Detect which cell encompasses the target text, then output its [x, y] center coordinate. 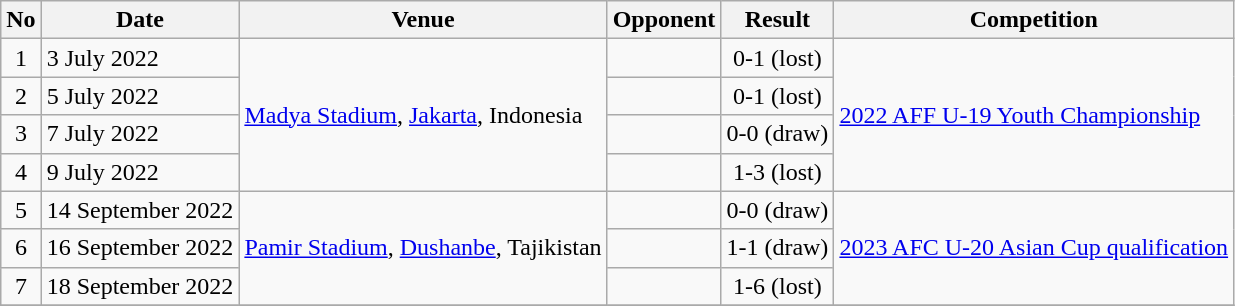
5 [21, 210]
2023 AFC U-20 Asian Cup qualification [1034, 248]
1-3 (lost) [778, 172]
7 [21, 286]
16 September 2022 [140, 248]
2022 AFF U-19 Youth Championship [1034, 115]
3 July 2022 [140, 58]
6 [21, 248]
Venue [423, 20]
14 September 2022 [140, 210]
1-6 (lost) [778, 286]
Competition [1034, 20]
Date [140, 20]
Opponent [664, 20]
18 September 2022 [140, 286]
5 July 2022 [140, 96]
3 [21, 134]
4 [21, 172]
1 [21, 58]
9 July 2022 [140, 172]
Madya Stadium, Jakarta, Indonesia [423, 115]
1-1 (draw) [778, 248]
Result [778, 20]
7 July 2022 [140, 134]
2 [21, 96]
Pamir Stadium, Dushanbe, Tajikistan [423, 248]
No [21, 20]
